Identify which cell holds the provided text, then report its (x, y) central coordinate. 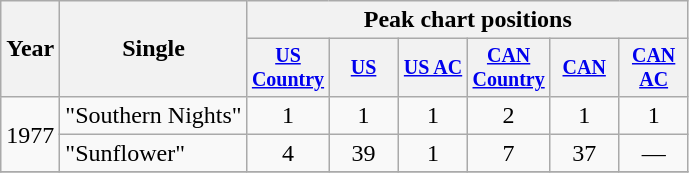
"Southern Nights" (154, 115)
US (364, 68)
37 (584, 153)
Peak chart positions (468, 20)
39 (364, 153)
7 (509, 153)
CAN AC (654, 68)
CAN Country (509, 68)
1977 (30, 134)
US AC (432, 68)
4 (288, 153)
Year (30, 49)
Single (154, 49)
"Sunflower" (154, 153)
2 (509, 115)
— (654, 153)
CAN (584, 68)
US Country (288, 68)
